Capture the cell that displays the provided text and extract its (X, Y) central coordinate. 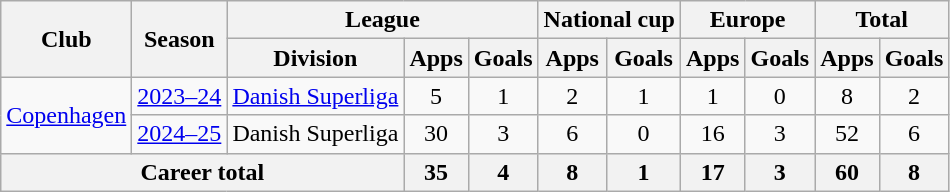
30 (436, 134)
Club (66, 39)
National cup (609, 20)
Total (882, 20)
Europe (748, 20)
2024–25 (180, 134)
5 (436, 96)
2023–24 (180, 96)
League (382, 20)
4 (503, 172)
17 (713, 172)
35 (436, 172)
Season (180, 39)
Division (316, 58)
16 (713, 134)
60 (847, 172)
Copenhagen (66, 115)
Career total (202, 172)
52 (847, 134)
